From the cell containing the given text, extract its center point as [x, y] coordinate. 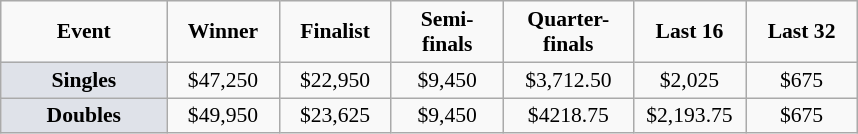
$47,250 [223, 80]
$4218.75 [568, 116]
$3,712.50 [568, 80]
Doubles [84, 116]
Finalist [335, 32]
$2,025 [689, 80]
$23,625 [335, 116]
Last 32 [802, 32]
Last 16 [689, 32]
Semi-finals [447, 32]
$49,950 [223, 116]
Quarter-finals [568, 32]
$22,950 [335, 80]
Singles [84, 80]
Event [84, 32]
Winner [223, 32]
$2,193.75 [689, 116]
